Capture the cell that displays the provided text and extract its [X, Y] central coordinate. 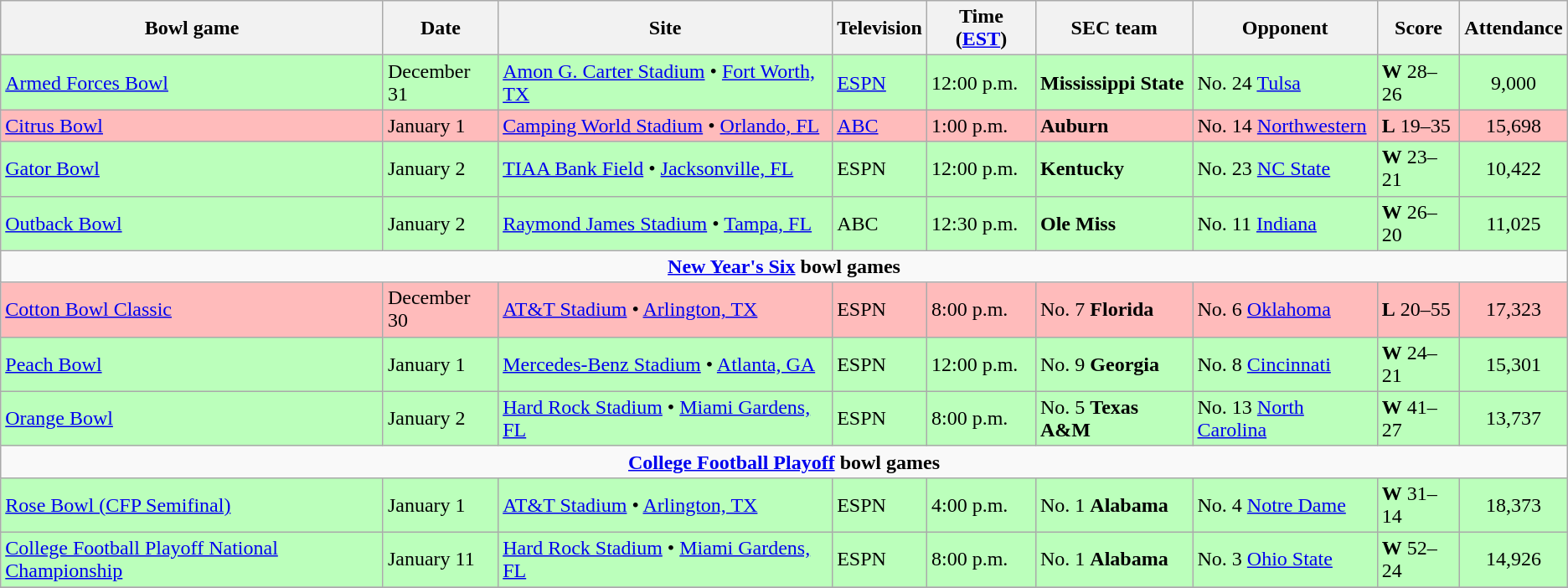
December 30 [441, 310]
Mississippi State [1114, 82]
No. 23 NC State [1285, 169]
No. 9 Georgia [1114, 364]
Peach Bowl [193, 364]
Attendance [1514, 28]
January 11 [441, 560]
12:30 p.m. [981, 223]
Mercedes-Benz Stadium • Atlanta, GA [665, 364]
Raymond James Stadium • Tampa, FL [665, 223]
Opponent [1285, 28]
Score [1418, 28]
Citrus Bowl [193, 126]
9,000 [1514, 82]
Bowl game [193, 28]
W 26–20 [1418, 223]
W 24–21 [1418, 364]
No. 3 Ohio State [1285, 560]
Outback Bowl [193, 223]
Television [879, 28]
11,025 [1514, 223]
15,301 [1514, 364]
College Football Playoff bowl games [784, 462]
New Year's Six bowl games [784, 266]
Ole Miss [1114, 223]
14,926 [1514, 560]
W 52–24 [1418, 560]
College Football Playoff National Championship [193, 560]
18,373 [1514, 504]
No. 14 Northwestern [1285, 126]
Auburn [1114, 126]
Kentucky [1114, 169]
SEC team [1114, 28]
15,698 [1514, 126]
Armed Forces Bowl [193, 82]
17,323 [1514, 310]
Camping World Stadium • Orlando, FL [665, 126]
Date [441, 28]
10,422 [1514, 169]
Rose Bowl (CFP Semifinal) [193, 504]
W 31–14 [1418, 504]
W 41–27 [1418, 419]
No. 24 Tulsa [1285, 82]
W 28–26 [1418, 82]
4:00 p.m. [981, 504]
No. 6 Oklahoma [1285, 310]
Orange Bowl [193, 419]
No. 8 Cincinnati [1285, 364]
13,737 [1514, 419]
TIAA Bank Field • Jacksonville, FL [665, 169]
Time (EST) [981, 28]
W 23–21 [1418, 169]
L 20–55 [1418, 310]
Cotton Bowl Classic [193, 310]
Amon G. Carter Stadium • Fort Worth, TX [665, 82]
Site [665, 28]
1:00 p.m. [981, 126]
No. 11 Indiana [1285, 223]
No. 13 North Carolina [1285, 419]
No. 7 Florida [1114, 310]
No. 5 Texas A&M [1114, 419]
December 31 [441, 82]
Gator Bowl [193, 169]
No. 4 Notre Dame [1285, 504]
L 19–35 [1418, 126]
